Identify which cell holds the provided text, then report its (x, y) central coordinate. 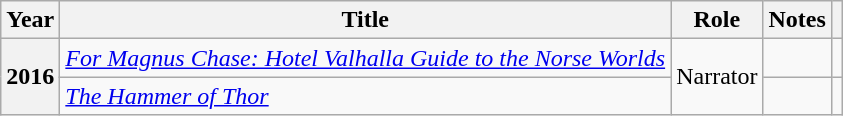
For Magnus Chase: Hotel Valhalla Guide to the Norse Worlds (366, 58)
2016 (30, 77)
Year (30, 20)
The Hammer of Thor (366, 96)
Narrator (717, 77)
Title (366, 20)
Notes (797, 20)
Role (717, 20)
